Locate the cell with the specified text and output its (x, y) center coordinate. 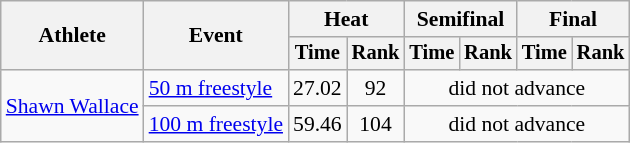
100 m freestyle (216, 124)
Athlete (72, 36)
59.46 (318, 124)
50 m freestyle (216, 88)
Event (216, 36)
92 (376, 88)
Heat (346, 19)
Final (573, 19)
Semifinal (460, 19)
27.02 (318, 88)
Shawn Wallace (72, 106)
104 (376, 124)
